Determine the (X, Y) coordinate at the center of the cell enclosing the given text.  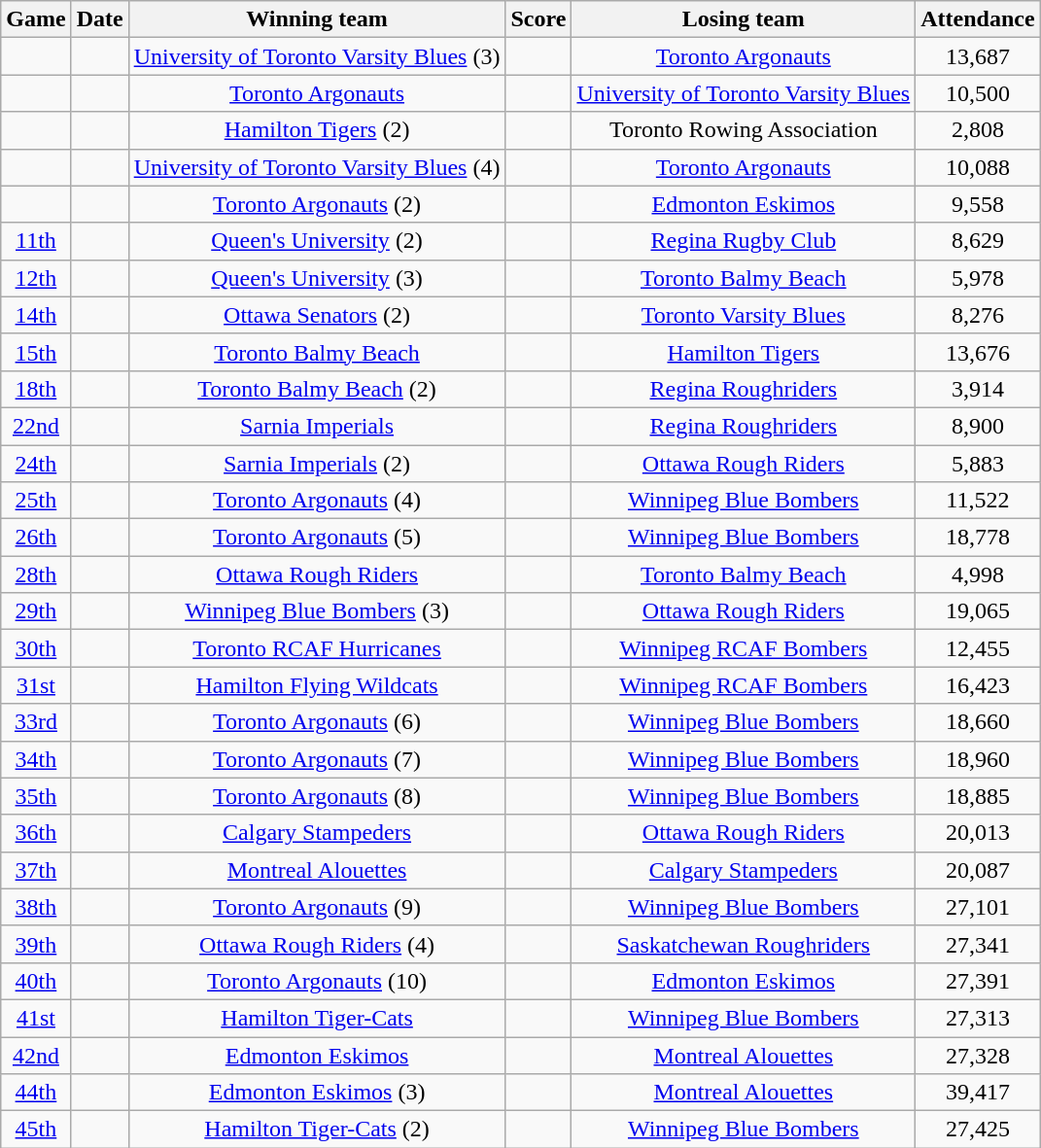
Sarnia Imperials (2) (317, 464)
22nd (36, 426)
Hamilton Tigers (744, 352)
8,629 (978, 241)
30th (36, 648)
Regina Rugby Club (744, 241)
Winning team (317, 19)
Hamilton Tiger-Cats (317, 1018)
37th (36, 870)
Toronto Argonauts (5) (317, 538)
38th (36, 907)
4,998 (978, 574)
45th (36, 1130)
39th (36, 944)
5,883 (978, 464)
Losing team (744, 19)
25th (36, 501)
27,313 (978, 1018)
11,522 (978, 501)
28th (36, 574)
University of Toronto Varsity Blues (744, 93)
14th (36, 315)
8,276 (978, 315)
27,425 (978, 1130)
41st (36, 1018)
3,914 (978, 389)
18,885 (978, 796)
9,558 (978, 204)
Toronto Balmy Beach (2) (317, 389)
27,101 (978, 907)
Toronto Argonauts (8) (317, 796)
Edmonton Eskimos (3) (317, 1093)
11th (36, 241)
Hamilton Tigers (2) (317, 130)
20,013 (978, 833)
15th (36, 352)
19,065 (978, 611)
31st (36, 685)
26th (36, 538)
Ottawa Rough Riders (4) (317, 944)
Hamilton Tiger-Cats (2) (317, 1130)
12,455 (978, 648)
2,808 (978, 130)
29th (36, 611)
27,328 (978, 1055)
Toronto Argonauts (2) (317, 204)
Score (538, 19)
24th (36, 464)
10,500 (978, 93)
10,088 (978, 167)
Toronto Argonauts (10) (317, 981)
Toronto Rowing Association (744, 130)
Toronto Argonauts (6) (317, 722)
35th (36, 796)
Queen's University (2) (317, 241)
40th (36, 981)
Toronto Argonauts (4) (317, 501)
36th (36, 833)
Toronto Varsity Blues (744, 315)
27,341 (978, 944)
Saskatchewan Roughriders (744, 944)
18,660 (978, 722)
18,960 (978, 759)
39,417 (978, 1093)
33rd (36, 722)
16,423 (978, 685)
34th (36, 759)
13,676 (978, 352)
Sarnia Imperials (317, 426)
Hamilton Flying Wildcats (317, 685)
8,900 (978, 426)
Winnipeg Blue Bombers (3) (317, 611)
27,391 (978, 981)
Ottawa Senators (2) (317, 315)
Toronto RCAF Hurricanes (317, 648)
13,687 (978, 56)
12th (36, 278)
44th (36, 1093)
18,778 (978, 538)
20,087 (978, 870)
Game (36, 19)
Toronto Argonauts (7) (317, 759)
42nd (36, 1055)
18th (36, 389)
Date (99, 19)
Queen's University (3) (317, 278)
5,978 (978, 278)
University of Toronto Varsity Blues (3) (317, 56)
Attendance (978, 19)
University of Toronto Varsity Blues (4) (317, 167)
Toronto Argonauts (9) (317, 907)
